Capture the cell that displays the provided text and extract its (X, Y) central coordinate. 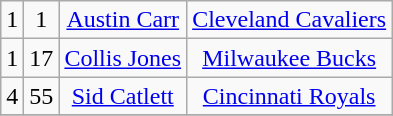
4 (12, 96)
Sid Catlett (123, 96)
Cincinnati Royals (290, 96)
17 (42, 58)
Milwaukee Bucks (290, 58)
55 (42, 96)
Collis Jones (123, 58)
Cleveland Cavaliers (290, 20)
Austin Carr (123, 20)
